Provide the [X, Y] coordinate of the cell's center where the given text is located.  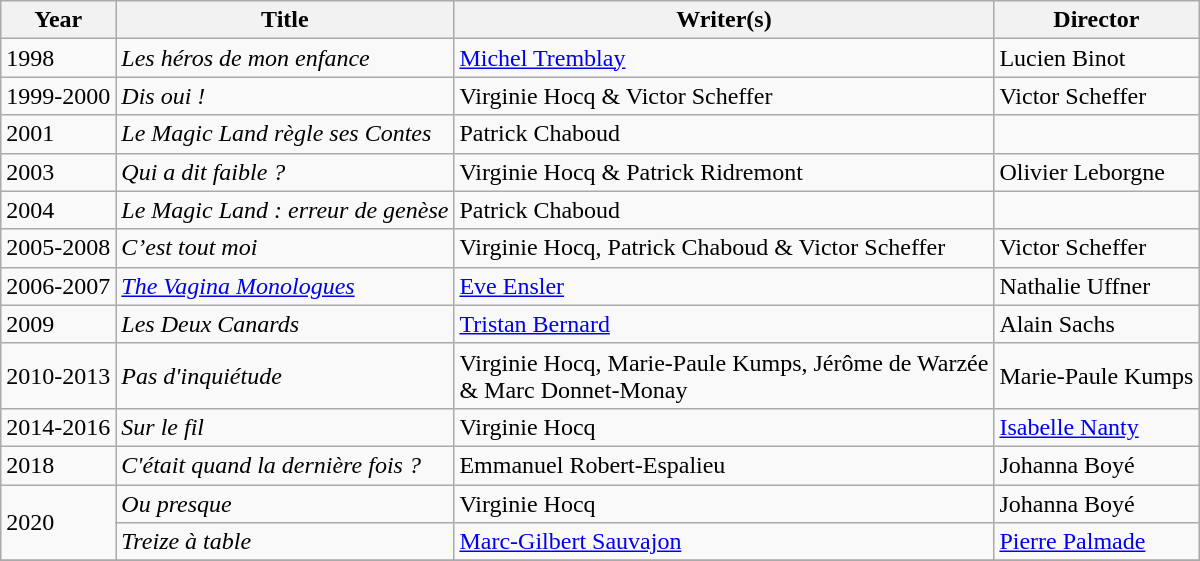
Pas d'inquiétude [285, 376]
Virginie Hocq & Patrick Ridremont [724, 172]
Sur le fil [285, 427]
Les Deux Canards [285, 324]
Treize à table [285, 542]
The Vagina Monologues [285, 286]
Director [1096, 20]
Marc-Gilbert Sauvajon [724, 542]
Virginie Hocq, Patrick Chaboud & Victor Scheffer [724, 248]
Marie-Paule Kumps [1096, 376]
Pierre Palmade [1096, 542]
2005-2008 [58, 248]
Qui a dit faible ? [285, 172]
Year [58, 20]
2004 [58, 210]
Writer(s) [724, 20]
Eve Ensler [724, 286]
Michel Tremblay [724, 58]
Nathalie Uffner [1096, 286]
Emmanuel Robert-Espalieu [724, 465]
Virginie Hocq, Marie-Paule Kumps, Jérôme de Warzée & Marc Donnet-Monay [724, 376]
2018 [58, 465]
C'était quand la dernière fois ? [285, 465]
2006-2007 [58, 286]
1998 [58, 58]
Ou presque [285, 503]
2009 [58, 324]
2003 [58, 172]
Le Magic Land : erreur de genèse [285, 210]
2010-2013 [58, 376]
Les héros de mon enfance [285, 58]
2020 [58, 522]
Tristan Bernard [724, 324]
Title [285, 20]
Olivier Leborgne [1096, 172]
Lucien Binot [1096, 58]
2014-2016 [58, 427]
Virginie Hocq & Victor Scheffer [724, 96]
Dis oui ! [285, 96]
Le Magic Land règle ses Contes [285, 134]
2001 [58, 134]
Alain Sachs [1096, 324]
Isabelle Nanty [1096, 427]
1999-2000 [58, 96]
C’est tout moi [285, 248]
